From the cell containing the given text, extract its center point as [X, Y] coordinate. 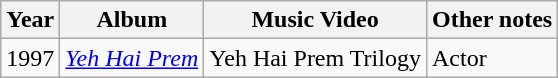
Music Video [316, 20]
Other notes [492, 20]
Album [132, 20]
Yeh Hai Prem [132, 58]
Year [30, 20]
1997 [30, 58]
Actor [492, 58]
Yeh Hai Prem Trilogy [316, 58]
